Scan for the cell matching the given text and deliver its [x, y] coordinate at center. 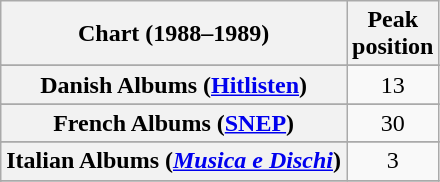
Italian Albums (Musica e Dischi) [174, 161]
3 [393, 161]
30 [393, 123]
French Albums (SNEP) [174, 123]
Chart (1988–1989) [174, 34]
Peakposition [393, 34]
Danish Albums (Hitlisten) [174, 85]
13 [393, 85]
